Provide the (X, Y) coordinate of the cell's center where the given text is located.  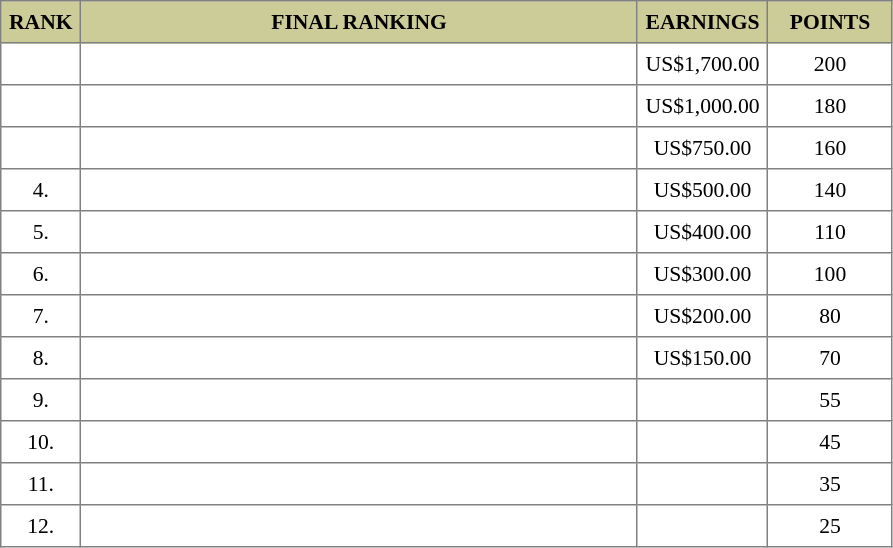
80 (830, 316)
EARNINGS (702, 22)
US$1,000.00 (702, 106)
5. (41, 232)
25 (830, 526)
9. (41, 400)
55 (830, 400)
RANK (41, 22)
US$150.00 (702, 358)
100 (830, 274)
US$1,700.00 (702, 64)
160 (830, 148)
6. (41, 274)
US$500.00 (702, 190)
11. (41, 484)
US$400.00 (702, 232)
45 (830, 442)
US$300.00 (702, 274)
12. (41, 526)
110 (830, 232)
FINAL RANKING (359, 22)
US$200.00 (702, 316)
8. (41, 358)
7. (41, 316)
35 (830, 484)
US$750.00 (702, 148)
140 (830, 190)
70 (830, 358)
200 (830, 64)
180 (830, 106)
POINTS (830, 22)
4. (41, 190)
10. (41, 442)
